Pinpoint the cell where the given text exists, returning its [x, y] midpoint coordinate. 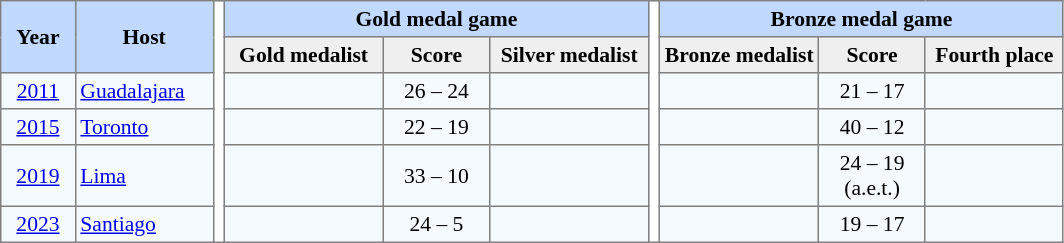
Year [38, 37]
2015 [38, 127]
Host [144, 37]
Toronto [144, 127]
Silver medalist [570, 55]
Bronze medalist [740, 55]
19 – 17 [872, 224]
Fourth place [994, 55]
Bronze medal game [862, 19]
22 – 19 [436, 127]
Gold medal game [436, 19]
Gold medalist [304, 55]
33 – 10 [436, 176]
Santiago [144, 224]
24 – 5 [436, 224]
Lima [144, 176]
40 – 12 [872, 127]
Guadalajara [144, 91]
21 – 17 [872, 91]
24 – 19(a.e.t.) [872, 176]
26 – 24 [436, 91]
2019 [38, 176]
2023 [38, 224]
2011 [38, 91]
